Return (x, y) of the center of cell containing provided text 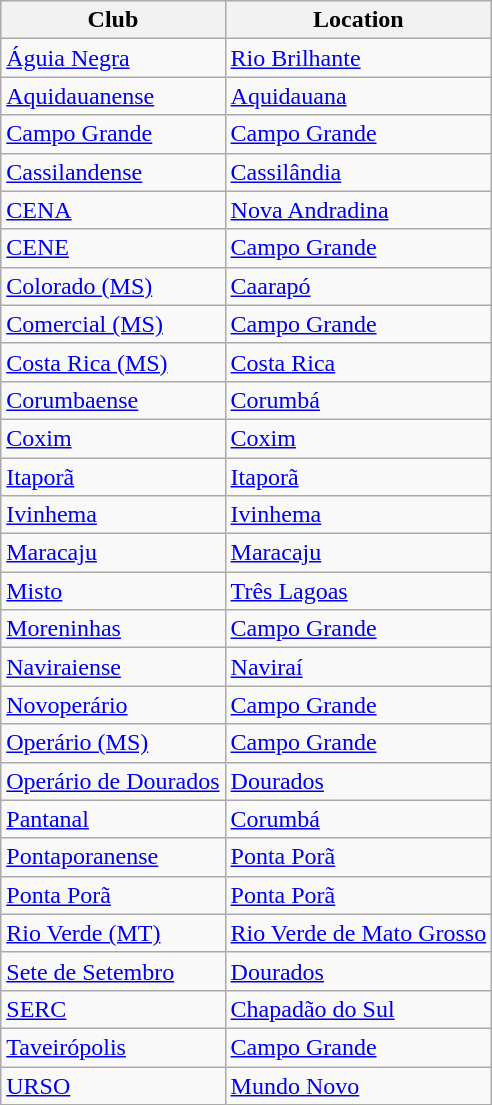
Location (358, 20)
SERC (113, 1009)
Pantanal (113, 819)
Corumbaense (113, 400)
Colorado (MS) (113, 286)
Chapadão do Sul (358, 1009)
Rio Brilhante (358, 58)
Operário de Dourados (113, 781)
CENA (113, 210)
Nova Andradina (358, 210)
Aquidauanense (113, 96)
Costa Rica (358, 362)
Taveirópolis (113, 1047)
Moreninhas (113, 629)
Naviraiense (113, 667)
Costa Rica (MS) (113, 362)
Naviraí (358, 667)
URSO (113, 1085)
Cassilândia (358, 172)
Operário (MS) (113, 743)
Águia Negra (113, 58)
Sete de Setembro (113, 971)
Caarapó (358, 286)
Mundo Novo (358, 1085)
Comercial (MS) (113, 324)
Pontaporanense (113, 857)
Rio Verde de Mato Grosso (358, 933)
CENE (113, 248)
Aquidauana (358, 96)
Três Lagoas (358, 591)
Club (113, 20)
Novoperário (113, 705)
Rio Verde (MT) (113, 933)
Cassilandense (113, 172)
Misto (113, 591)
